Search for the cell housing the specified text and yield its [x, y] center coordinate. 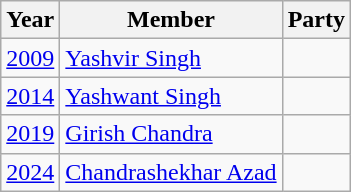
Member [171, 20]
Yashvir Singh [171, 58]
Yashwant Singh [171, 96]
Girish Chandra [171, 134]
2009 [30, 58]
2024 [30, 172]
2014 [30, 96]
Chandrashekhar Azad [171, 172]
2019 [30, 134]
Party [316, 20]
Year [30, 20]
